Detect which cell encompasses the target text, then output its [x, y] center coordinate. 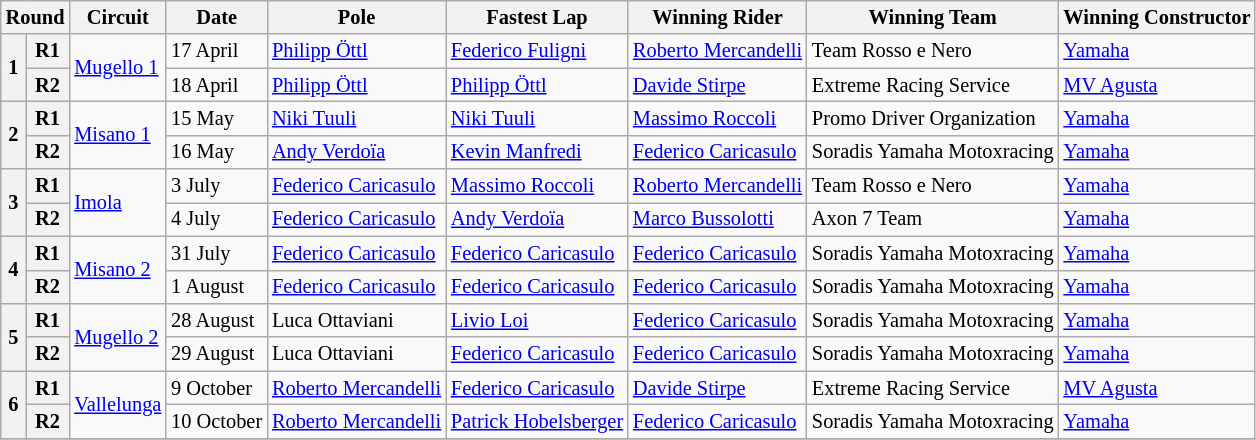
Promo Driver Organization [933, 118]
17 April [216, 51]
1 [14, 68]
Date [216, 17]
15 May [216, 118]
Circuit [118, 17]
Winning Rider [718, 17]
28 August [216, 320]
Axon 7 Team [933, 219]
Mugello 1 [118, 68]
Livio Loi [537, 320]
10 October [216, 421]
Federico Fuligni [537, 51]
Imola [118, 202]
4 [14, 270]
Vallelunga [118, 404]
1 August [216, 287]
Misano 2 [118, 270]
5 [14, 336]
Pole [356, 17]
6 [14, 404]
18 April [216, 85]
Winning Team [933, 17]
2 [14, 134]
31 July [216, 253]
4 July [216, 219]
Mugello 2 [118, 336]
Patrick Hobelsberger [537, 421]
Round [36, 17]
3 July [216, 186]
9 October [216, 388]
16 May [216, 152]
Marco Bussolotti [718, 219]
3 [14, 202]
Misano 1 [118, 134]
29 August [216, 354]
Fastest Lap [537, 17]
Winning Constructor [1156, 17]
Kevin Manfredi [537, 152]
